Identify which cell holds the provided text, then report its [X, Y] central coordinate. 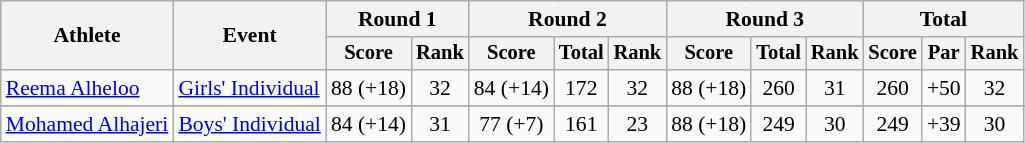
+39 [944, 124]
172 [582, 88]
Round 2 [568, 19]
Mohamed Alhajeri [88, 124]
Athlete [88, 36]
+50 [944, 88]
Girls' Individual [250, 88]
77 (+7) [512, 124]
Reema Alheloo [88, 88]
Round 3 [764, 19]
Par [944, 54]
161 [582, 124]
23 [638, 124]
Event [250, 36]
Round 1 [398, 19]
Boys' Individual [250, 124]
